Return the [X, Y] coordinate for the center point of the cell that contains the specified text.  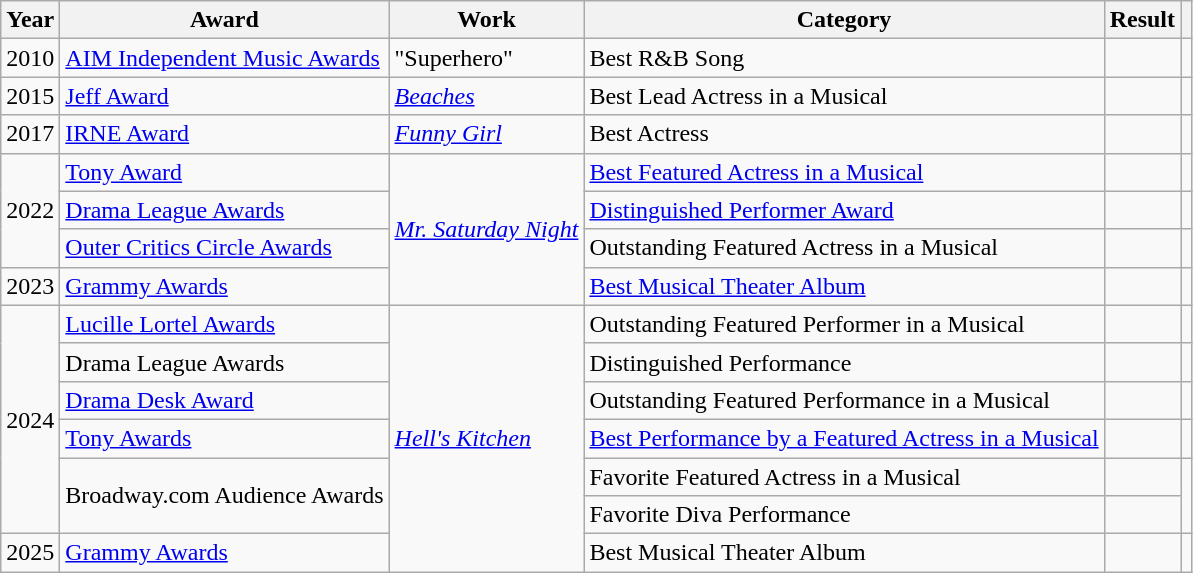
Drama Desk Award [224, 400]
"Superhero" [486, 58]
Best Actress [844, 134]
Lucille Lortel Awards [224, 324]
Best Featured Actress in a Musical [844, 172]
Tony Award [224, 172]
Year [30, 20]
Jeff Award [224, 96]
Mr. Saturday Night [486, 229]
Outstanding Featured Performance in a Musical [844, 400]
Category [844, 20]
Outstanding Featured Performer in a Musical [844, 324]
Favorite Featured Actress in a Musical [844, 477]
Result [1142, 20]
Beaches [486, 96]
AIM Independent Music Awards [224, 58]
Hell's Kitchen [486, 438]
Best R&B Song [844, 58]
Tony Awards [224, 438]
Work [486, 20]
2017 [30, 134]
Broadway.com Audience Awards [224, 496]
IRNE Award [224, 134]
2022 [30, 210]
2025 [30, 553]
Outstanding Featured Actress in a Musical [844, 248]
Outer Critics Circle Awards [224, 248]
Favorite Diva Performance [844, 515]
2024 [30, 419]
2023 [30, 286]
Distinguished Performance [844, 362]
2015 [30, 96]
Award [224, 20]
Best Performance by a Featured Actress in a Musical [844, 438]
Distinguished Performer Award [844, 210]
Funny Girl [486, 134]
2010 [30, 58]
Best Lead Actress in a Musical [844, 96]
